Capture the cell that displays the provided text and extract its [x, y] central coordinate. 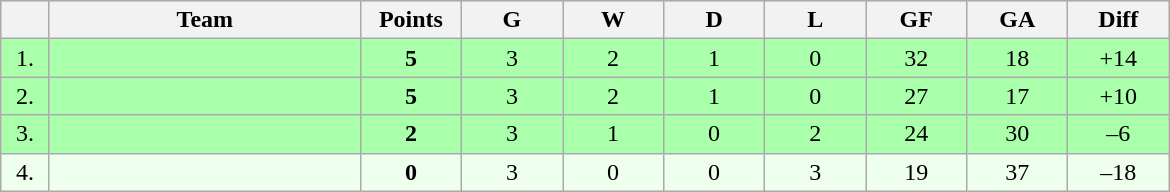
1. [26, 58]
–18 [1118, 172]
4. [26, 172]
+14 [1118, 58]
27 [916, 96]
30 [1018, 134]
Points [410, 20]
19 [916, 172]
GA [1018, 20]
Team [204, 20]
2. [26, 96]
D [714, 20]
37 [1018, 172]
+10 [1118, 96]
17 [1018, 96]
18 [1018, 58]
L [816, 20]
G [512, 20]
W [612, 20]
24 [916, 134]
3. [26, 134]
Diff [1118, 20]
32 [916, 58]
–6 [1118, 134]
GF [916, 20]
